Extract the [x, y] coordinate from the center of the cell holding the provided text.  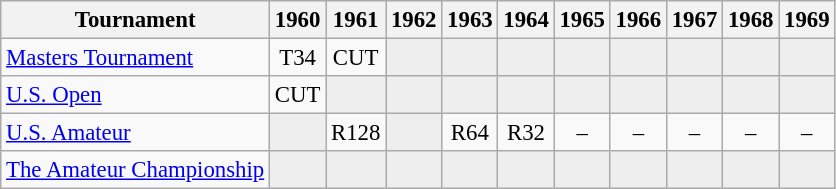
Tournament [136, 20]
1960 [298, 20]
1962 [414, 20]
The Amateur Championship [136, 170]
R32 [526, 133]
1966 [638, 20]
T34 [298, 58]
1963 [470, 20]
R64 [470, 133]
R128 [356, 133]
1964 [526, 20]
1961 [356, 20]
1965 [582, 20]
Masters Tournament [136, 58]
1967 [694, 20]
U.S. Open [136, 95]
U.S. Amateur [136, 133]
1968 [751, 20]
1969 [807, 20]
